Return the [X, Y] coordinate for the center point of the cell that contains the specified text.  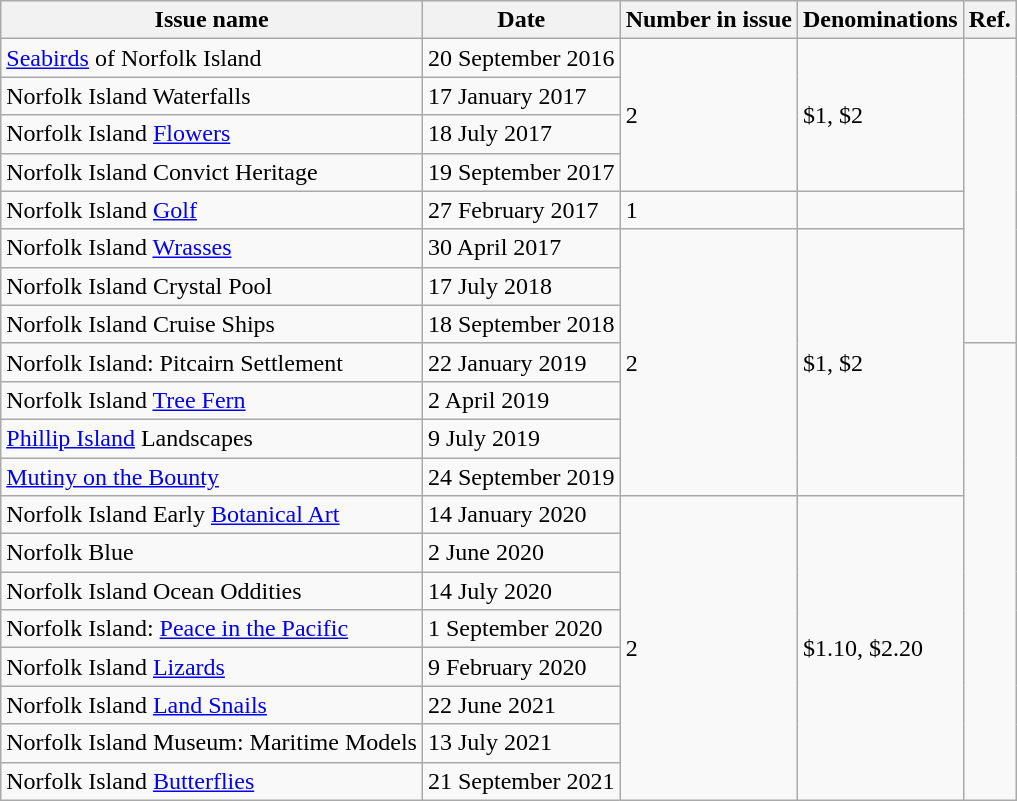
Norfolk Island Ocean Oddities [212, 591]
Mutiny on the Bounty [212, 477]
Norfolk Island Waterfalls [212, 96]
Norfolk Island Lizards [212, 667]
1 [708, 210]
Phillip Island Landscapes [212, 438]
14 January 2020 [521, 515]
19 September 2017 [521, 172]
18 July 2017 [521, 134]
Norfolk Island Wrasses [212, 248]
20 September 2016 [521, 58]
Ref. [990, 20]
Norfolk Island Tree Fern [212, 400]
Denominations [880, 20]
14 July 2020 [521, 591]
Seabirds of Norfolk Island [212, 58]
9 July 2019 [521, 438]
Norfolk Island Butterflies [212, 781]
22 January 2019 [521, 362]
17 July 2018 [521, 286]
1 September 2020 [521, 629]
17 January 2017 [521, 96]
Norfolk Island Museum: Maritime Models [212, 743]
27 February 2017 [521, 210]
Norfolk Island Land Snails [212, 705]
9 February 2020 [521, 667]
22 June 2021 [521, 705]
30 April 2017 [521, 248]
Norfolk Island Golf [212, 210]
Norfolk Blue [212, 553]
Issue name [212, 20]
Norfolk Island Flowers [212, 134]
21 September 2021 [521, 781]
Number in issue [708, 20]
13 July 2021 [521, 743]
Norfolk Island Convict Heritage [212, 172]
Norfolk Island: Pitcairn Settlement [212, 362]
Norfolk Island Early Botanical Art [212, 515]
Norfolk Island Crystal Pool [212, 286]
18 September 2018 [521, 324]
2 April 2019 [521, 400]
24 September 2019 [521, 477]
Norfolk Island: Peace in the Pacific [212, 629]
Date [521, 20]
2 June 2020 [521, 553]
$1.10, $2.20 [880, 648]
Norfolk Island Cruise Ships [212, 324]
